Determine the (x, y) coordinate at the center of the cell enclosing the given text.  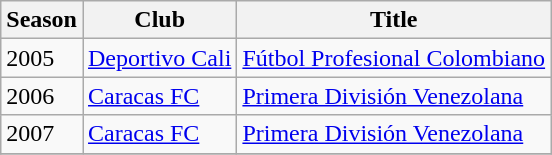
Season (42, 20)
2007 (42, 134)
2006 (42, 96)
Fútbol Profesional Colombiano (394, 58)
2005 (42, 58)
Title (394, 20)
Club (159, 20)
Deportivo Cali (159, 58)
